Determine the [X, Y] coordinate at the center of the cell enclosing the given text.  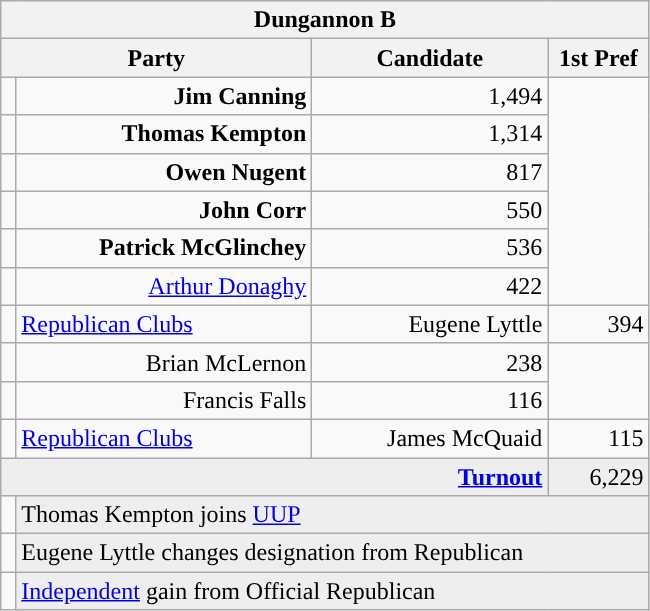
Eugene Lyttle [430, 324]
1,314 [430, 134]
Dungannon B [325, 20]
238 [430, 362]
Arthur Donaghy [164, 286]
Independent gain from Official Republican [332, 591]
Eugene Lyttle changes designation from Republican [332, 553]
115 [598, 438]
Owen Nugent [164, 172]
Francis Falls [164, 400]
550 [430, 210]
Thomas Kempton joins UUP [332, 515]
116 [430, 400]
John Corr [164, 210]
422 [430, 286]
6,229 [598, 477]
536 [430, 248]
Jim Canning [164, 96]
1,494 [430, 96]
Brian McLernon [164, 362]
Party [156, 58]
817 [430, 172]
Turnout [274, 477]
Patrick McGlinchey [164, 248]
Candidate [430, 58]
394 [598, 324]
Thomas Kempton [164, 134]
1st Pref [598, 58]
James McQuaid [430, 438]
